Locate the cell with the specified text and output its (x, y) center coordinate. 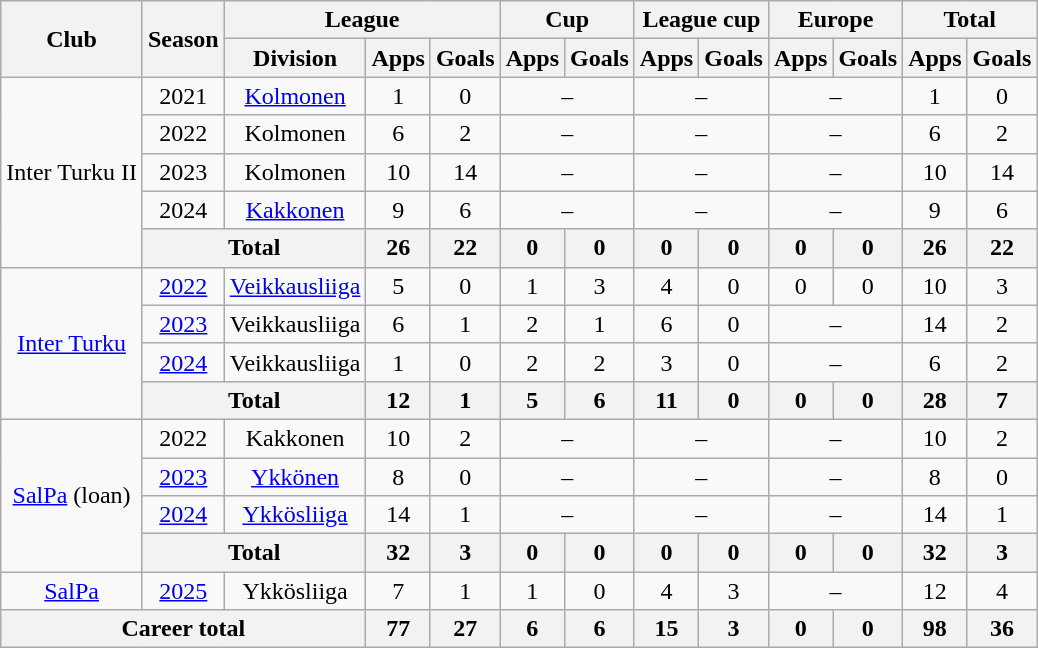
27 (465, 629)
Ykkönen (295, 477)
98 (935, 629)
Club (72, 39)
Division (295, 58)
Career total (184, 629)
2021 (183, 96)
SalPa (72, 591)
Season (183, 39)
11 (666, 400)
Inter Turku (72, 343)
League cup (701, 20)
28 (935, 400)
15 (666, 629)
Europe (835, 20)
36 (1002, 629)
Cup (567, 20)
Inter Turku II (72, 172)
SalPa (loan) (72, 495)
77 (398, 629)
League (362, 20)
2025 (183, 591)
